Scan for the cell matching the given text and deliver its [X, Y] coordinate at center. 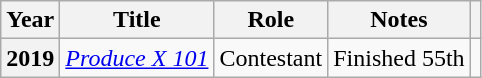
Contestant [271, 58]
2019 [30, 58]
Title [137, 20]
Produce X 101 [137, 58]
Notes [399, 20]
Role [271, 20]
Year [30, 20]
Finished 55th [399, 58]
